Return the [x, y] coordinate for the center point of the cell that contains the specified text.  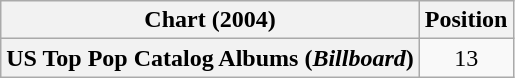
Chart (2004) [210, 20]
Position [466, 20]
US Top Pop Catalog Albums (Billboard) [210, 58]
13 [466, 58]
